Pinpoint the cell where the given text exists, returning its [X, Y] midpoint coordinate. 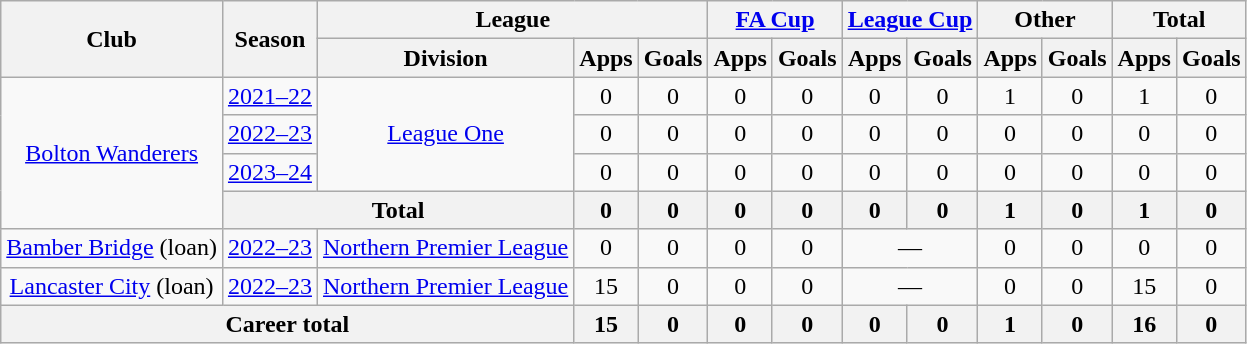
2021–22 [270, 96]
Lancaster City (loan) [112, 286]
2023–24 [270, 172]
Other [1045, 20]
Season [270, 39]
Division [445, 58]
Club [112, 39]
16 [1144, 324]
League Cup [910, 20]
League One [445, 134]
Career total [288, 324]
FA Cup [775, 20]
League [512, 20]
Bamber Bridge (loan) [112, 248]
Bolton Wanderers [112, 153]
